For the text-containing cell, return its midpoint in (x, y) coordinate format. 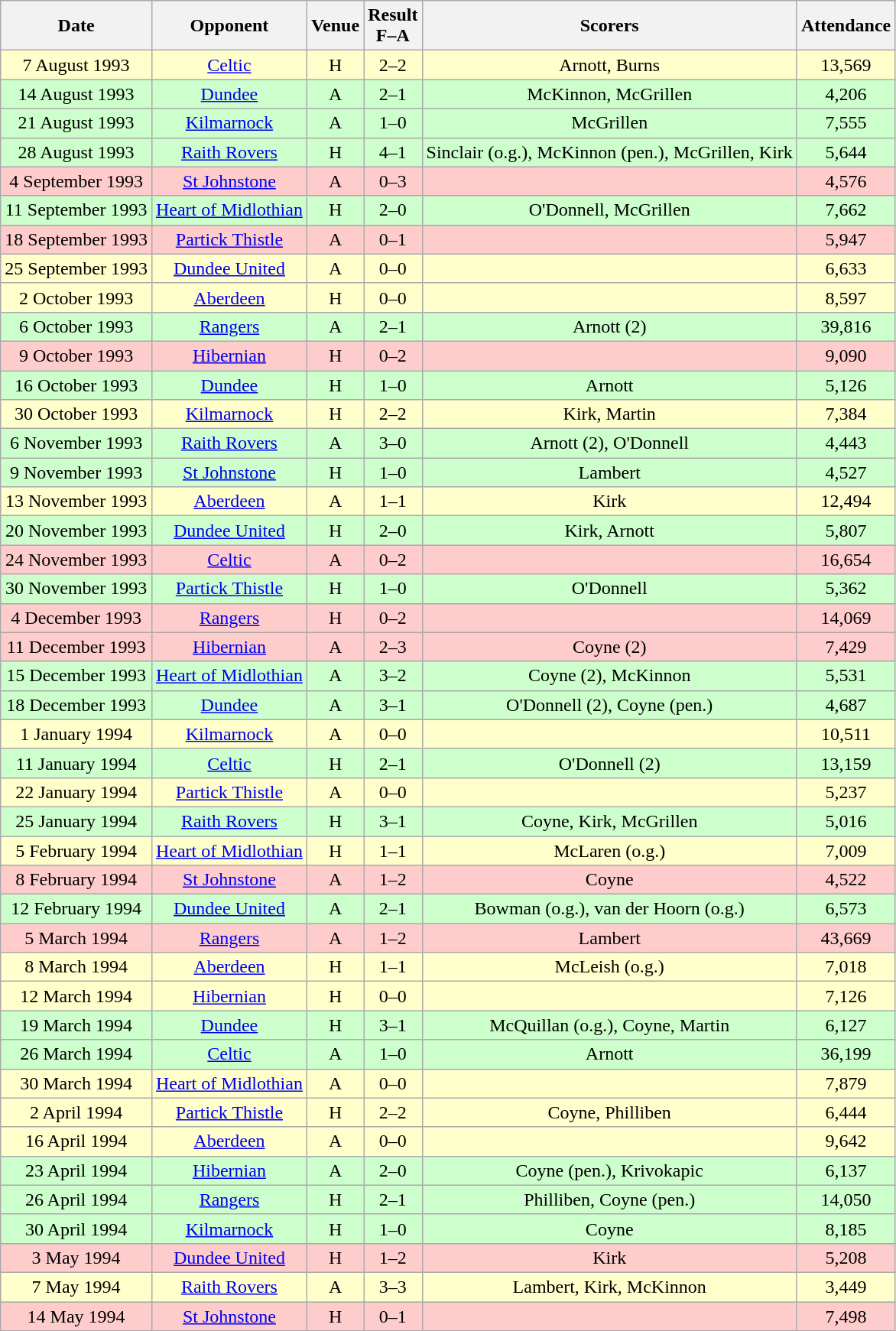
13 November 1993 (76, 502)
Opponent (229, 26)
O'Donnell (2), Coyne (pen.) (609, 705)
Arnott (2), O'Donnell (609, 443)
14 May 1994 (76, 1316)
McLaren (o.g.) (609, 851)
18 September 1993 (76, 239)
7,555 (846, 123)
18 December 1993 (76, 705)
O'Donnell (609, 589)
Sinclair (o.g.), McKinnon (pen.), McGrillen, Kirk (609, 152)
Kirk, Martin (609, 414)
7 August 1993 (76, 65)
11 September 1993 (76, 210)
11 January 1994 (76, 763)
24 November 1993 (76, 560)
Coyne, Philliben (609, 1112)
Arnott (2) (609, 326)
16,654 (846, 560)
McKinnon, McGrillen (609, 94)
Scorers (609, 26)
9 November 1993 (76, 472)
6,137 (846, 1170)
Venue (335, 26)
Coyne (2), McKinnon (609, 676)
9,090 (846, 355)
30 March 1994 (76, 1083)
5 February 1994 (76, 851)
14,069 (846, 618)
4,522 (846, 880)
13,569 (846, 65)
25 January 1994 (76, 821)
10,511 (846, 734)
5 March 1994 (76, 938)
7,498 (846, 1316)
23 April 1994 (76, 1170)
28 August 1993 (76, 152)
8 March 1994 (76, 967)
Attendance (846, 26)
36,199 (846, 1054)
25 September 1993 (76, 268)
14 August 1993 (76, 94)
6,127 (846, 1025)
30 November 1993 (76, 589)
O'Donnell (2) (609, 763)
26 March 1994 (76, 1054)
Date (76, 26)
5,362 (846, 589)
9 October 1993 (76, 355)
3–2 (393, 676)
5,947 (846, 239)
8 February 1994 (76, 880)
7,429 (846, 647)
5,531 (846, 676)
0–3 (393, 181)
2 April 1994 (76, 1112)
1 January 1994 (76, 734)
39,816 (846, 326)
4,206 (846, 94)
5,644 (846, 152)
12,494 (846, 502)
5,807 (846, 531)
6,573 (846, 909)
3–0 (393, 443)
8,185 (846, 1229)
Coyne (2) (609, 647)
30 October 1993 (76, 414)
6,633 (846, 268)
5,237 (846, 792)
4–1 (393, 152)
5,016 (846, 821)
6 October 1993 (76, 326)
5,208 (846, 1258)
7,879 (846, 1083)
5,126 (846, 385)
16 April 1994 (76, 1141)
26 April 1994 (76, 1200)
8,597 (846, 297)
O'Donnell, McGrillen (609, 210)
43,669 (846, 938)
7,662 (846, 210)
McLeish (o.g.) (609, 967)
Arnott, Burns (609, 65)
3–3 (393, 1287)
Lambert, Kirk, McKinnon (609, 1287)
30 April 1994 (76, 1229)
7,009 (846, 851)
15 December 1993 (76, 676)
3 May 1994 (76, 1258)
Coyne, Kirk, McGrillen (609, 821)
4 September 1993 (76, 181)
7,126 (846, 996)
12 March 1994 (76, 996)
McGrillen (609, 123)
14,050 (846, 1200)
McQuillan (o.g.), Coyne, Martin (609, 1025)
4,576 (846, 181)
3,449 (846, 1287)
9,642 (846, 1141)
20 November 1993 (76, 531)
2–3 (393, 647)
Bowman (o.g.), van der Hoorn (o.g.) (609, 909)
7,018 (846, 967)
21 August 1993 (76, 123)
4,443 (846, 443)
13,159 (846, 763)
12 February 1994 (76, 909)
7,384 (846, 414)
4,687 (846, 705)
16 October 1993 (76, 385)
19 March 1994 (76, 1025)
Philliben, Coyne (pen.) (609, 1200)
Coyne (pen.), Krivokapic (609, 1170)
4,527 (846, 472)
2 October 1993 (76, 297)
11 December 1993 (76, 647)
4 December 1993 (76, 618)
7 May 1994 (76, 1287)
ResultF–A (393, 26)
Kirk, Arnott (609, 531)
22 January 1994 (76, 792)
6,444 (846, 1112)
6 November 1993 (76, 443)
